Detect which cell encompasses the target text, then output its [x, y] center coordinate. 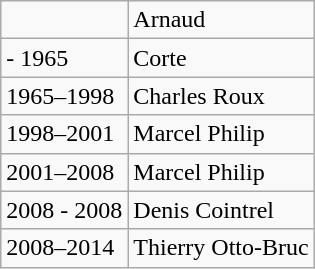
- 1965 [64, 58]
1965–1998 [64, 96]
2008–2014 [64, 248]
Denis Cointrel [221, 210]
Arnaud [221, 20]
Thierry Otto-Bruc [221, 248]
Corte [221, 58]
1998–2001 [64, 134]
2001–2008 [64, 172]
2008 - 2008 [64, 210]
Charles Roux [221, 96]
